Locate the cell with the specified text and output its (X, Y) center coordinate. 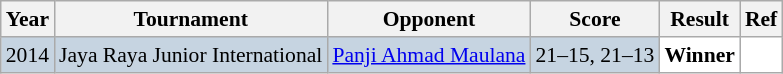
Opponent (428, 19)
Ref (761, 19)
Result (700, 19)
Tournament (190, 19)
2014 (28, 55)
Jaya Raya Junior International (190, 55)
Panji Ahmad Maulana (428, 55)
21–15, 21–13 (596, 55)
Winner (700, 55)
Year (28, 19)
Score (596, 19)
